Output the (x, y) coordinate of the center of the cell containing the given text.  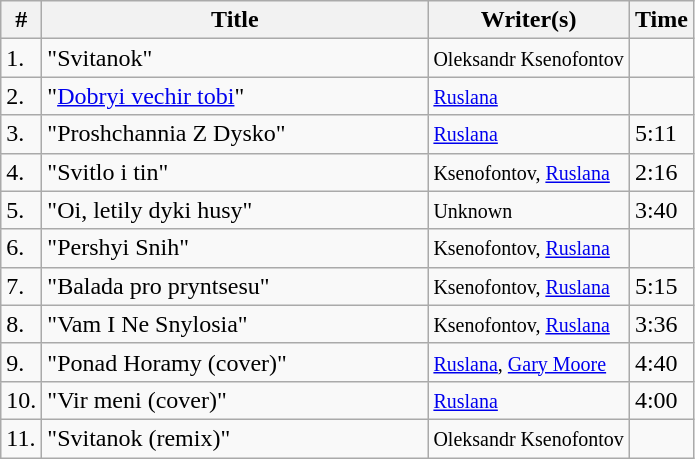
"Proshchannia Z Dysko" (235, 134)
"Svitlo i tin" (235, 172)
Title (235, 20)
8. (22, 324)
9. (22, 362)
"Pershyi Snih" (235, 248)
2. (22, 96)
1. (22, 58)
"Vir meni (cover)" (235, 400)
Unknown (529, 210)
6. (22, 248)
Ruslana, Gary Moore (529, 362)
"Balada pro pryntsesu" (235, 286)
Writer(s) (529, 20)
"Svitanok (remix)" (235, 438)
2:16 (661, 172)
3. (22, 134)
"Dobryi vechir tobi" (235, 96)
# (22, 20)
"Ponad Horamy (cover)" (235, 362)
4:40 (661, 362)
3:36 (661, 324)
10. (22, 400)
5:15 (661, 286)
"Svitanok" (235, 58)
"Oi, letily dyki husy" (235, 210)
11. (22, 438)
4:00 (661, 400)
5. (22, 210)
5:11 (661, 134)
4. (22, 172)
3:40 (661, 210)
7. (22, 286)
Time (661, 20)
"Vam I Ne Snylosia" (235, 324)
